Extract the (x, y) coordinate from the center of the cell holding the provided text.  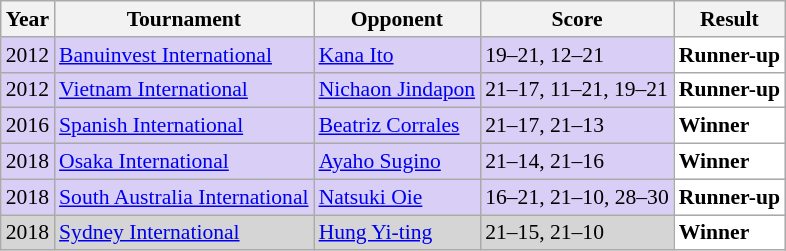
Natsuki Oie (398, 197)
Banuinvest International (184, 55)
Sydney International (184, 233)
Beatriz Corrales (398, 126)
19–21, 12–21 (577, 55)
21–17, 11–21, 19–21 (577, 90)
Tournament (184, 19)
21–14, 21–16 (577, 162)
Kana Ito (398, 55)
16–21, 21–10, 28–30 (577, 197)
Ayaho Sugino (398, 162)
Vietnam International (184, 90)
Year (28, 19)
2016 (28, 126)
Osaka International (184, 162)
21–17, 21–13 (577, 126)
Hung Yi-ting (398, 233)
Spanish International (184, 126)
Opponent (398, 19)
Score (577, 19)
Nichaon Jindapon (398, 90)
South Australia International (184, 197)
Result (730, 19)
21–15, 21–10 (577, 233)
